Capture the cell that displays the provided text and extract its (x, y) central coordinate. 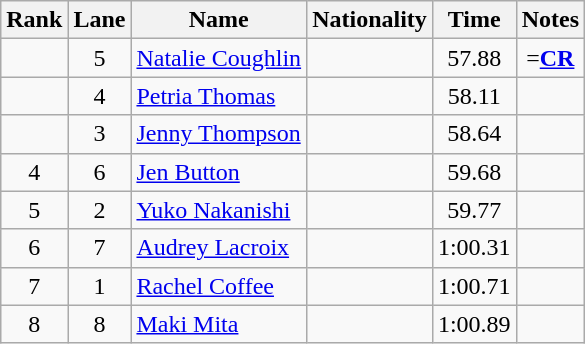
57.88 (474, 58)
1:00.89 (474, 324)
Petria Thomas (219, 96)
Jen Button (219, 172)
58.64 (474, 134)
Natalie Coughlin (219, 58)
59.68 (474, 172)
1 (100, 286)
Nationality (370, 20)
Lane (100, 20)
58.11 (474, 96)
59.77 (474, 210)
Name (219, 20)
1:00.71 (474, 286)
2 (100, 210)
Yuko Nakanishi (219, 210)
Time (474, 20)
1:00.31 (474, 248)
Notes (550, 20)
Rank (34, 20)
=CR (550, 58)
Audrey Lacroix (219, 248)
Rachel Coffee (219, 286)
Maki Mita (219, 324)
Jenny Thompson (219, 134)
3 (100, 134)
